Find where the given text appears and provide that cell's center as (X, Y) coordinate. 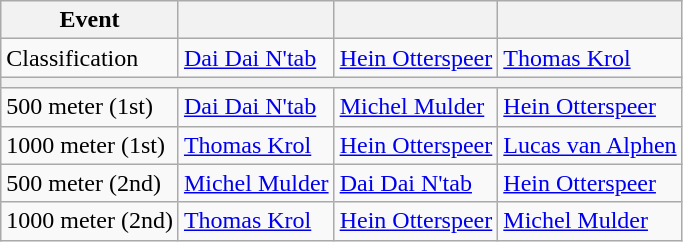
1000 meter (2nd) (90, 221)
Classification (90, 58)
1000 meter (1st) (90, 145)
500 meter (1st) (90, 107)
Lucas van Alphen (590, 145)
Event (90, 20)
500 meter (2nd) (90, 183)
